Output the [X, Y] coordinate of the center of the cell containing the given text.  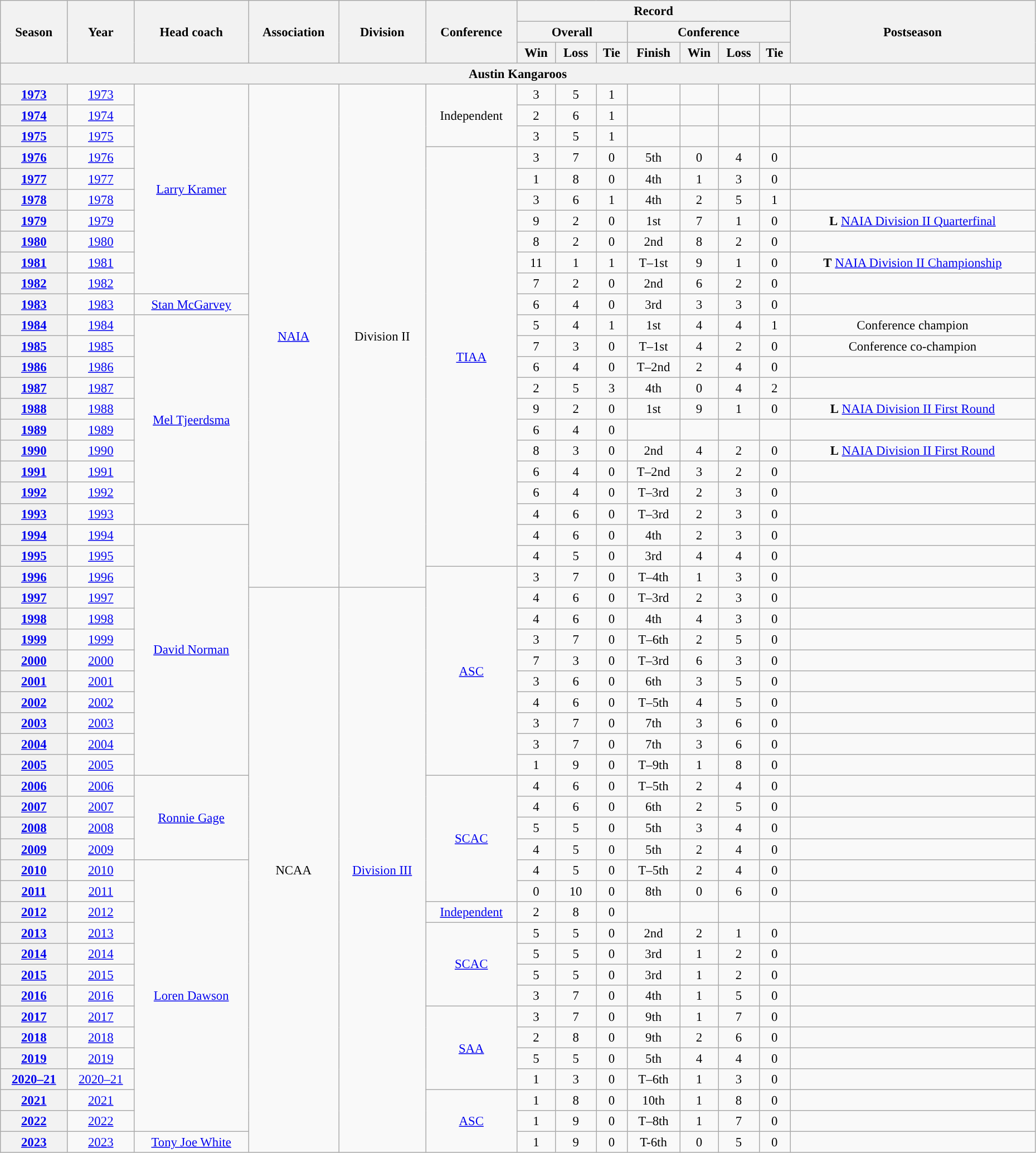
TIAA [471, 357]
Association [294, 32]
Division II [382, 335]
David Norman [192, 650]
T–8th [653, 1121]
T–9th [653, 765]
10 [576, 891]
T NAIA Division II Championship [913, 262]
Finish [653, 53]
Larry Kramer [192, 189]
11 [536, 262]
Austin Kangaroos [518, 74]
Year [101, 32]
SAA [471, 1048]
Ronnie Gage [192, 818]
Postseason [913, 32]
Overall [572, 32]
T-6th [653, 1142]
NCAA [294, 870]
10th [653, 1101]
Record [654, 11]
T–4th [653, 577]
Loren Dawson [192, 995]
Stan McGarvey [192, 304]
Conference champion [913, 325]
NAIA [294, 335]
Division III [382, 870]
Tony Joe White [192, 1142]
Conference co-champion [913, 346]
Head coach [192, 32]
8th [653, 891]
Division [382, 32]
L NAIA Division II Quarterfinal [913, 221]
Season [34, 32]
Mel Tjeerdsma [192, 420]
